Detect which cell encompasses the target text, then output its [x, y] center coordinate. 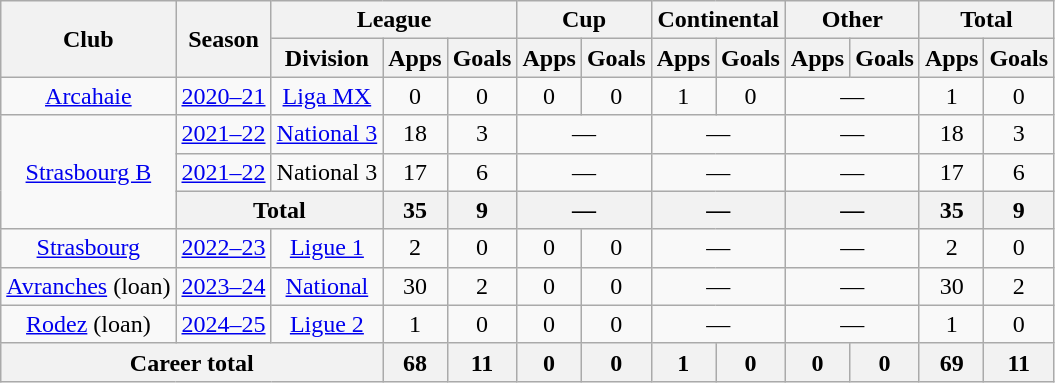
2020–21 [224, 96]
Club [88, 39]
Career total [192, 362]
National [327, 286]
2023–24 [224, 286]
Other [852, 20]
Arcahaie [88, 96]
Liga MX [327, 96]
69 [951, 362]
Ligue 1 [327, 248]
Season [224, 39]
League [394, 20]
2022–23 [224, 248]
Ligue 2 [327, 324]
Division [327, 58]
68 [415, 362]
Strasbourg B [88, 172]
Avranches (loan) [88, 286]
Rodez (loan) [88, 324]
Strasbourg [88, 248]
2024–25 [224, 324]
Cup [584, 20]
Continental [718, 20]
